Return [X, Y] of the center of cell containing provided text 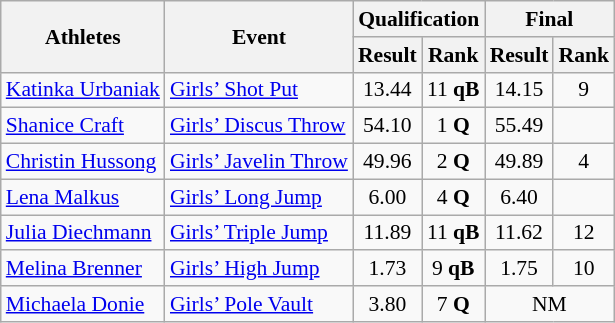
7 Q [454, 304]
Qualification [419, 19]
Katinka Urbaniak [83, 90]
Lena Malkus [83, 197]
4 Q [454, 197]
Girls’ High Jump [259, 269]
Girls’ Triple Jump [259, 233]
11.62 [520, 233]
Girls’ Discus Throw [259, 126]
NM [550, 304]
9 [584, 90]
49.89 [520, 162]
1 Q [454, 126]
11.89 [388, 233]
1.73 [388, 269]
Athletes [83, 36]
55.49 [520, 126]
Girls’ Pole Vault [259, 304]
Girls’ Long Jump [259, 197]
6.00 [388, 197]
Melina Brenner [83, 269]
Julia Diechmann [83, 233]
Michaela Donie [83, 304]
14.15 [520, 90]
12 [584, 233]
10 [584, 269]
Shanice Craft [83, 126]
9 qB [454, 269]
13.44 [388, 90]
49.96 [388, 162]
Girls’ Javelin Throw [259, 162]
54.10 [388, 126]
4 [584, 162]
1.75 [520, 269]
Event [259, 36]
Final [550, 19]
Girls’ Shot Put [259, 90]
Christin Hussong [83, 162]
3.80 [388, 304]
6.40 [520, 197]
2 Q [454, 162]
